For the text-containing cell, return its midpoint in [X, Y] coordinate format. 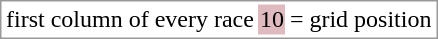
= grid position [360, 19]
10 [272, 19]
first column of every race [130, 19]
